Capture the cell that displays the provided text and extract its (x, y) central coordinate. 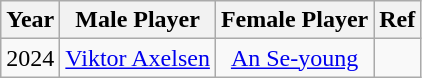
An Se-young (294, 58)
Female Player (294, 20)
Ref (398, 20)
Year (30, 20)
Viktor Axelsen (138, 58)
2024 (30, 58)
Male Player (138, 20)
